Search for the cell housing the specified text and yield its (x, y) center coordinate. 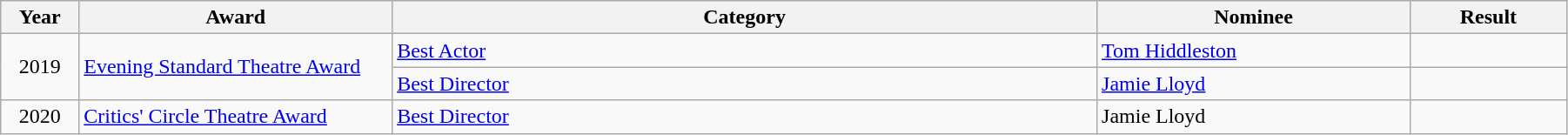
Category (745, 17)
Result (1488, 17)
Year (40, 17)
2020 (40, 117)
Evening Standard Theatre Award (236, 67)
Award (236, 17)
Best Actor (745, 51)
2019 (40, 67)
Tom Hiddleston (1254, 51)
Nominee (1254, 17)
Critics' Circle Theatre Award (236, 117)
